Search for the cell housing the specified text and yield its (X, Y) center coordinate. 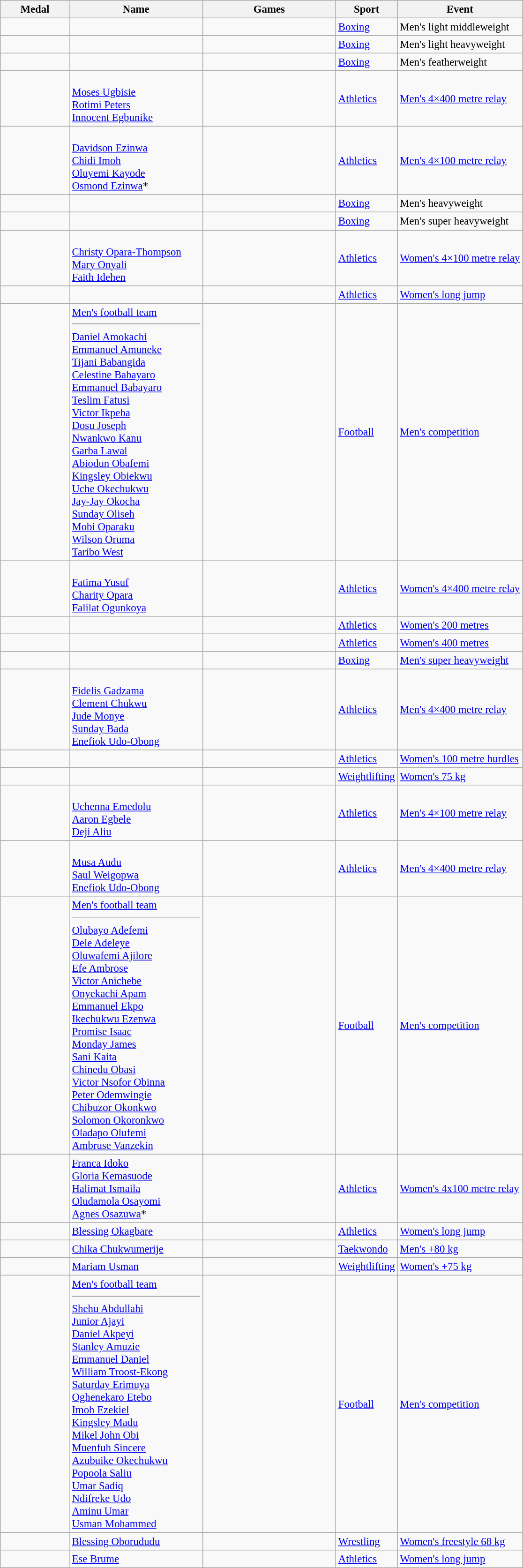
Women's 75 kg (460, 777)
Men's light heavyweight (460, 45)
Men's light middleweight (460, 27)
Women's 100 metre hurdles (460, 759)
Wrestling (366, 1542)
Sport (366, 9)
Women's 200 metres (460, 625)
Fidelis GadzamaClement ChukwuJude MonyeSunday BadaEnefiok Udo-Obong (136, 710)
Taekwondo (366, 1249)
Name (136, 9)
Moses UgbisieRotimi PetersInnocent Egbunike (136, 98)
Uchenna EmedoluAaron EgbeleDeji Aliu (136, 813)
Games (269, 9)
Women's +75 kg (460, 1267)
Women's 400 metres (460, 643)
Chika Chukwumerije (136, 1249)
Medal (35, 9)
Blessing Oborududu (136, 1542)
Women's 4×100 metre relay (460, 258)
Fatima YusufCharity OparaFalilat Ogunkoya (136, 589)
Women's 4×400 metre relay (460, 589)
Ese Brume (136, 1559)
Men's heavyweight (460, 204)
Event (460, 9)
Women's 4x100 metre relay (460, 1188)
Women's freestyle 68 kg (460, 1542)
Men's featherweight (460, 62)
Davidson EzinwaChidi ImohOluyemi KayodeOsmond Ezinwa* (136, 161)
Blessing Okagbare (136, 1231)
Mariam Usman (136, 1267)
Christy Opara-ThompsonMary OnyaliFaith Idehen (136, 258)
Franca IdokoGloria KemasuodeHalimat IsmailaOludamola OsayomiAgnes Osazuwa* (136, 1188)
Men's +80 kg (460, 1249)
Musa AuduSaul WeigopwaEnefiok Udo-Obong (136, 869)
